Return [x, y] of the center of cell containing provided text 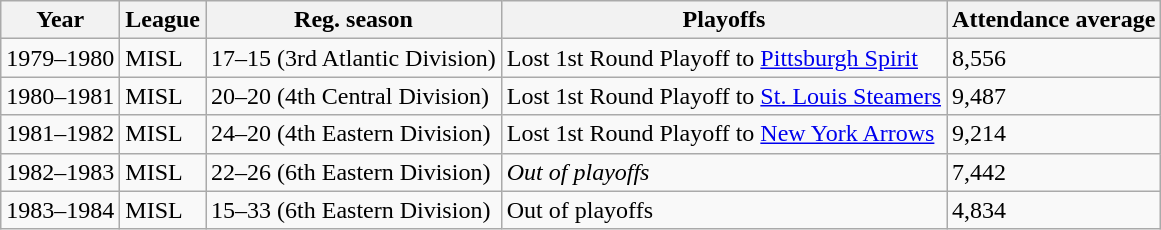
1983–1984 [60, 210]
Lost 1st Round Playoff to St. Louis Steamers [724, 96]
15–33 (6th Eastern Division) [354, 210]
1981–1982 [60, 134]
9,214 [1054, 134]
8,556 [1054, 58]
1980–1981 [60, 96]
22–26 (6th Eastern Division) [354, 172]
Lost 1st Round Playoff to New York Arrows [724, 134]
Reg. season [354, 20]
9,487 [1054, 96]
Year [60, 20]
24–20 (4th Eastern Division) [354, 134]
7,442 [1054, 172]
20–20 (4th Central Division) [354, 96]
17–15 (3rd Atlantic Division) [354, 58]
League [163, 20]
4,834 [1054, 210]
1979–1980 [60, 58]
Attendance average [1054, 20]
Playoffs [724, 20]
1982–1983 [60, 172]
Lost 1st Round Playoff to Pittsburgh Spirit [724, 58]
